Provide the [x, y] coordinate of the cell's center where the given text is located.  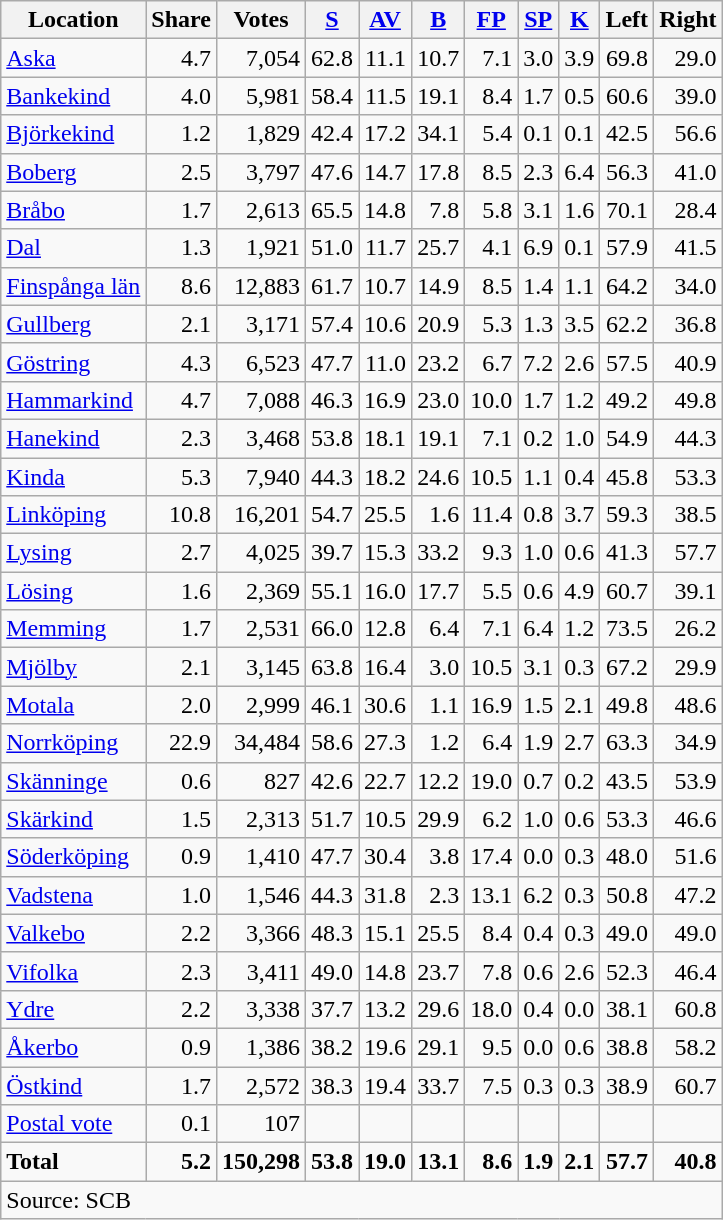
Memming [74, 629]
46.4 [688, 971]
24.6 [438, 477]
9.5 [492, 1047]
16,201 [260, 515]
3,338 [260, 1009]
22.7 [386, 781]
63.8 [332, 667]
23.0 [438, 400]
6.9 [538, 248]
29.0 [688, 58]
11.7 [386, 248]
107 [260, 1124]
30.6 [386, 705]
56.3 [627, 172]
46.6 [688, 819]
2.0 [182, 705]
3.8 [438, 857]
Motala [74, 705]
40.9 [688, 362]
42.4 [332, 134]
39.0 [688, 96]
Boberg [74, 172]
3.5 [580, 324]
Linköping [74, 515]
39.7 [332, 553]
46.3 [332, 400]
Hanekind [74, 438]
38.1 [627, 1009]
3,468 [260, 438]
Söderköping [74, 857]
3,366 [260, 933]
2,313 [260, 819]
Skärkind [74, 819]
52.3 [627, 971]
31.8 [386, 895]
38.9 [627, 1085]
17.7 [438, 591]
Gullberg [74, 324]
Norrköping [74, 743]
48.6 [688, 705]
38.2 [332, 1047]
25.7 [438, 248]
11.0 [386, 362]
54.9 [627, 438]
38.3 [332, 1085]
57.4 [332, 324]
150,298 [260, 1162]
57.5 [627, 362]
827 [260, 781]
48.0 [627, 857]
Vifolka [74, 971]
1.4 [538, 286]
62.8 [332, 58]
0.5 [580, 96]
5.8 [492, 210]
16.4 [386, 667]
Mjölby [74, 667]
SP [538, 20]
15.3 [386, 553]
Ydre [74, 1009]
33.7 [438, 1085]
58.2 [688, 1047]
4.1 [492, 248]
23.2 [438, 362]
Vadstena [74, 895]
61.7 [332, 286]
41.5 [688, 248]
30.4 [386, 857]
3,171 [260, 324]
Left [627, 20]
16.0 [386, 591]
51.7 [332, 819]
13.2 [386, 1009]
Finspånga län [74, 286]
1,386 [260, 1047]
Votes [260, 20]
7,054 [260, 58]
34.9 [688, 743]
47.6 [332, 172]
1,410 [260, 857]
50.8 [627, 895]
1,829 [260, 134]
3,411 [260, 971]
S [332, 20]
12.2 [438, 781]
4,025 [260, 553]
Location [74, 20]
AV [386, 20]
10.8 [182, 515]
14.9 [438, 286]
29.1 [438, 1047]
4.0 [182, 96]
62.2 [627, 324]
40.8 [688, 1162]
11.5 [386, 96]
7.2 [538, 362]
48.3 [332, 933]
10.0 [492, 400]
4.9 [580, 591]
28.4 [688, 210]
15.1 [386, 933]
FP [492, 20]
34,484 [260, 743]
11.4 [492, 515]
49.2 [627, 400]
42.6 [332, 781]
Dal [74, 248]
3,797 [260, 172]
51.6 [688, 857]
69.8 [627, 58]
5.2 [182, 1162]
20.9 [438, 324]
B [438, 20]
4.3 [182, 362]
53.9 [688, 781]
7,088 [260, 400]
38.8 [627, 1047]
Skänninge [74, 781]
57.9 [627, 248]
Share [182, 20]
1,546 [260, 895]
6.7 [492, 362]
Åkerbo [74, 1047]
58.4 [332, 96]
Östkind [74, 1085]
19.4 [386, 1085]
3,145 [260, 667]
18.0 [492, 1009]
10.6 [386, 324]
17.8 [438, 172]
K [580, 20]
63.3 [627, 743]
33.2 [438, 553]
12.8 [386, 629]
58.6 [332, 743]
14.7 [386, 172]
27.3 [386, 743]
19.6 [386, 1047]
5,981 [260, 96]
36.8 [688, 324]
66.0 [332, 629]
56.6 [688, 134]
3.7 [580, 515]
Source: SCB [362, 1200]
Lösing [74, 591]
70.1 [627, 210]
7.5 [492, 1085]
12,883 [260, 286]
5.4 [492, 134]
34.1 [438, 134]
Right [688, 20]
Bråbo [74, 210]
22.9 [182, 743]
0.8 [538, 515]
Kinda [74, 477]
41.3 [627, 553]
29.6 [438, 1009]
Göstring [74, 362]
Hammarkind [74, 400]
17.2 [386, 134]
73.5 [627, 629]
2,572 [260, 1085]
3.9 [580, 58]
0.7 [538, 781]
42.5 [627, 134]
43.5 [627, 781]
6,523 [260, 362]
60.6 [627, 96]
5.5 [492, 591]
Valkebo [74, 933]
Bankekind [74, 96]
17.4 [492, 857]
1,921 [260, 248]
18.2 [386, 477]
Lysing [74, 553]
55.1 [332, 591]
64.2 [627, 286]
54.7 [332, 515]
2,613 [260, 210]
60.8 [688, 1009]
7,940 [260, 477]
2,531 [260, 629]
Aska [74, 58]
Björkekind [74, 134]
65.5 [332, 210]
39.1 [688, 591]
47.2 [688, 895]
18.1 [386, 438]
38.5 [688, 515]
9.3 [492, 553]
51.0 [332, 248]
Postal vote [74, 1124]
46.1 [332, 705]
Total [74, 1162]
34.0 [688, 286]
26.2 [688, 629]
37.7 [332, 1009]
2,369 [260, 591]
2.5 [182, 172]
67.2 [627, 667]
59.3 [627, 515]
41.0 [688, 172]
2,999 [260, 705]
23.7 [438, 971]
11.1 [386, 58]
45.8 [627, 477]
